Pinpoint the cell where the given text exists, returning its (X, Y) midpoint coordinate. 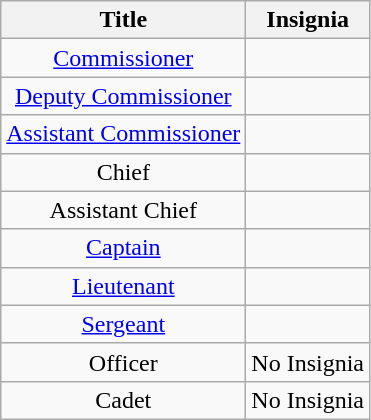
Chief (124, 172)
Cadet (124, 400)
Assistant Commissioner (124, 134)
Assistant Chief (124, 210)
Commissioner (124, 58)
Sergeant (124, 324)
Title (124, 20)
Deputy Commissioner (124, 96)
Captain (124, 248)
Officer (124, 362)
Lieutenant (124, 286)
Insignia (308, 20)
